Identify which cell holds the provided text, then report its [X, Y] central coordinate. 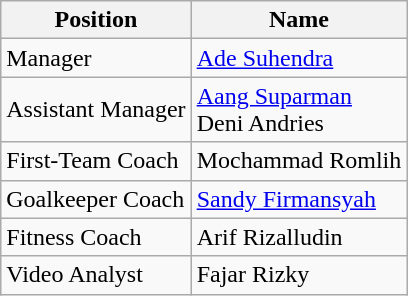
Position [96, 20]
Aang Suparman Deni Andries [299, 110]
Assistant Manager [96, 110]
Arif Rizalludin [299, 237]
Name [299, 20]
First-Team Coach [96, 161]
Fajar Rizky [299, 275]
Sandy Firmansyah [299, 199]
Ade Suhendra [299, 58]
Manager [96, 58]
Mochammad Romlih [299, 161]
Video Analyst [96, 275]
Goalkeeper Coach [96, 199]
Fitness Coach [96, 237]
